Capture the cell that displays the provided text and extract its (X, Y) central coordinate. 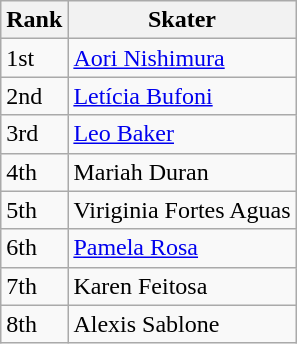
Mariah Duran (182, 172)
2nd (34, 96)
Skater (182, 20)
Viriginia Fortes Aguas (182, 210)
7th (34, 286)
4th (34, 172)
5th (34, 210)
Letícia Bufoni (182, 96)
1st (34, 58)
3rd (34, 134)
8th (34, 324)
Alexis Sablone (182, 324)
Karen Feitosa (182, 286)
Rank (34, 20)
Pamela Rosa (182, 248)
6th (34, 248)
Aori Nishimura (182, 58)
Leo Baker (182, 134)
